Scan for the cell matching the given text and deliver its [x, y] coordinate at center. 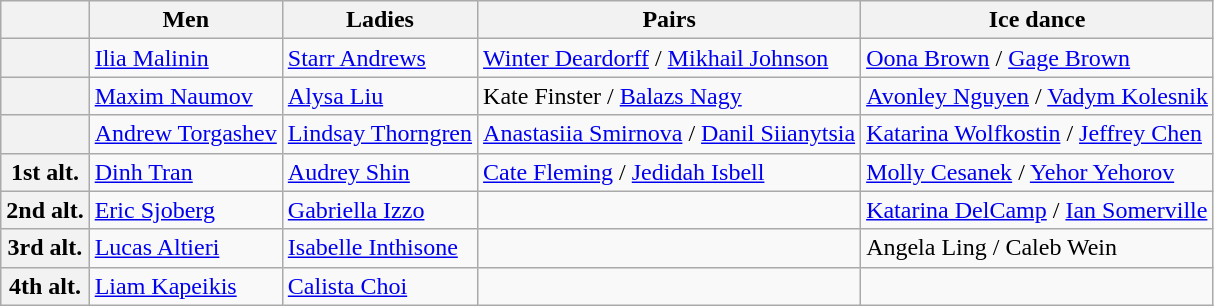
Ladies [380, 20]
2nd alt. [45, 210]
Men [186, 20]
Maxim Naumov [186, 96]
Lucas Altieri [186, 248]
Kate Finster / Balazs Nagy [670, 96]
Liam Kapeikis [186, 286]
Angela Ling / Caleb Wein [1038, 248]
Calista Choi [380, 286]
3rd alt. [45, 248]
Isabelle Inthisone [380, 248]
Andrew Torgashev [186, 134]
Audrey Shin [380, 172]
Avonley Nguyen / Vadym Kolesnik [1038, 96]
Molly Cesanek / Yehor Yehorov [1038, 172]
1st alt. [45, 172]
Katarina DelCamp / Ian Somerville [1038, 210]
4th alt. [45, 286]
Dinh Tran [186, 172]
Cate Fleming / Jedidah Isbell [670, 172]
Ilia Malinin [186, 58]
Winter Deardorff / Mikhail Johnson [670, 58]
Starr Andrews [380, 58]
Gabriella Izzo [380, 210]
Ice dance [1038, 20]
Eric Sjoberg [186, 210]
Alysa Liu [380, 96]
Anastasiia Smirnova / Danil Siianytsia [670, 134]
Katarina Wolfkostin / Jeffrey Chen [1038, 134]
Lindsay Thorngren [380, 134]
Pairs [670, 20]
Oona Brown / Gage Brown [1038, 58]
